Pinpoint the cell where the given text exists, returning its (X, Y) midpoint coordinate. 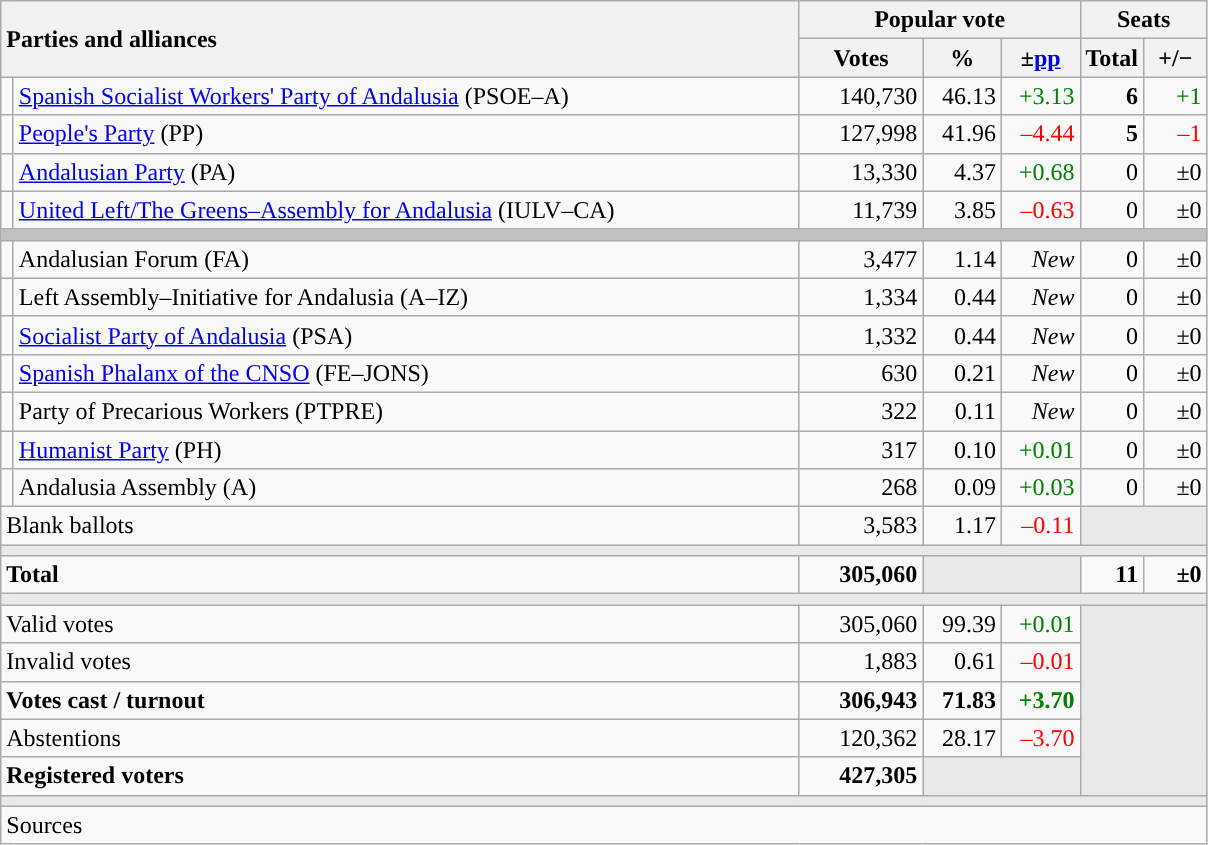
Blank ballots (400, 526)
5 (1112, 134)
4.37 (962, 172)
120,362 (861, 738)
1,883 (861, 662)
0.11 (962, 411)
41.96 (962, 134)
±pp (1040, 58)
+3.70 (1040, 700)
0.10 (962, 449)
Votes cast / turnout (400, 700)
Andalusia Assembly (A) (406, 488)
+3.13 (1040, 96)
630 (861, 373)
Left Assembly–Initiative for Andalusia (A–IZ) (406, 297)
28.17 (962, 738)
–0.63 (1040, 210)
–1 (1176, 134)
Parties and alliances (400, 39)
–3.70 (1040, 738)
% (962, 58)
+0.03 (1040, 488)
Party of Precarious Workers (PTPRE) (406, 411)
3,477 (861, 259)
1,332 (861, 335)
Sources (604, 825)
Abstentions (400, 738)
+0.68 (1040, 172)
Spanish Phalanx of the CNSO (FE–JONS) (406, 373)
Registered voters (400, 776)
46.13 (962, 96)
71.83 (962, 700)
Socialist Party of Andalusia (PSA) (406, 335)
Invalid votes (400, 662)
Andalusian Party (PA) (406, 172)
3.85 (962, 210)
Spanish Socialist Workers' Party of Andalusia (PSOE–A) (406, 96)
Popular vote (940, 20)
13,330 (861, 172)
United Left/The Greens–Assembly for Andalusia (IULV–CA) (406, 210)
0.21 (962, 373)
Andalusian Forum (FA) (406, 259)
3,583 (861, 526)
1.17 (962, 526)
Humanist Party (PH) (406, 449)
0.09 (962, 488)
140,730 (861, 96)
127,998 (861, 134)
–0.01 (1040, 662)
322 (861, 411)
1,334 (861, 297)
11,739 (861, 210)
0.61 (962, 662)
–4.44 (1040, 134)
6 (1112, 96)
+/− (1176, 58)
Seats (1144, 20)
1.14 (962, 259)
+1 (1176, 96)
317 (861, 449)
–0.11 (1040, 526)
306,943 (861, 700)
268 (861, 488)
427,305 (861, 776)
People's Party (PP) (406, 134)
Valid votes (400, 624)
Votes (861, 58)
99.39 (962, 624)
11 (1112, 575)
